Return the (X, Y) coordinate for the center point of the cell that contains the specified text.  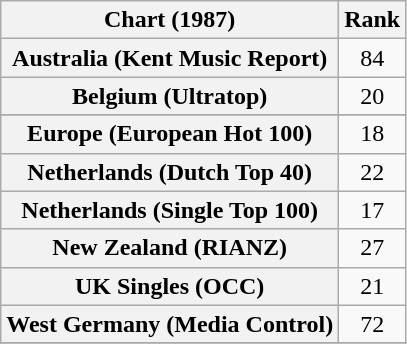
Netherlands (Single Top 100) (170, 210)
18 (372, 134)
72 (372, 324)
Netherlands (Dutch Top 40) (170, 172)
21 (372, 286)
17 (372, 210)
Europe (European Hot 100) (170, 134)
22 (372, 172)
Australia (Kent Music Report) (170, 58)
UK Singles (OCC) (170, 286)
West Germany (Media Control) (170, 324)
84 (372, 58)
New Zealand (RIANZ) (170, 248)
Rank (372, 20)
20 (372, 96)
Belgium (Ultratop) (170, 96)
27 (372, 248)
Chart (1987) (170, 20)
